Determine the (x, y) coordinate at the center of the cell enclosing the given text.  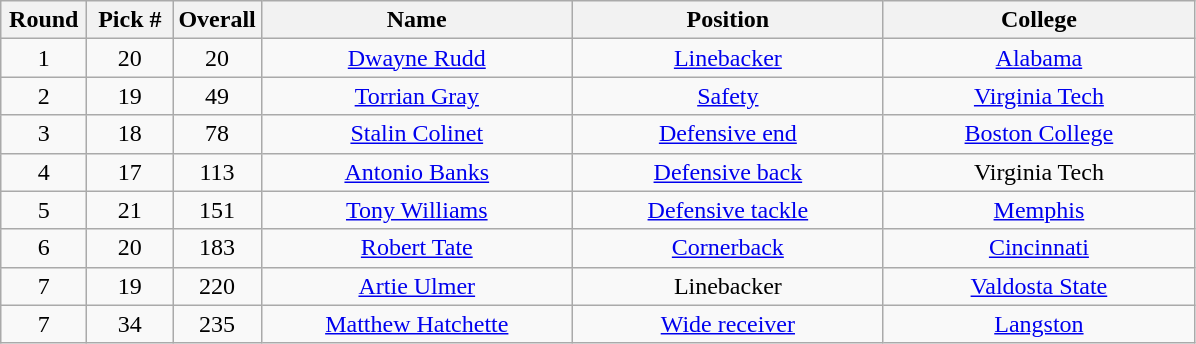
Artie Ulmer (416, 286)
Round (44, 20)
18 (130, 134)
5 (44, 210)
235 (217, 324)
3 (44, 134)
Dwayne Rudd (416, 58)
21 (130, 210)
Cincinnati (1038, 248)
78 (217, 134)
Defensive end (728, 134)
Name (416, 20)
4 (44, 172)
151 (217, 210)
17 (130, 172)
Antonio Banks (416, 172)
Langston (1038, 324)
2 (44, 96)
Alabama (1038, 58)
Safety (728, 96)
Cornerback (728, 248)
Matthew Hatchette (416, 324)
Stalin Colinet (416, 134)
6 (44, 248)
1 (44, 58)
220 (217, 286)
113 (217, 172)
Position (728, 20)
Defensive tackle (728, 210)
Valdosta State (1038, 286)
Overall (217, 20)
Memphis (1038, 210)
49 (217, 96)
Robert Tate (416, 248)
Pick # (130, 20)
Tony Williams (416, 210)
College (1038, 20)
Defensive back (728, 172)
Wide receiver (728, 324)
34 (130, 324)
Torrian Gray (416, 96)
Boston College (1038, 134)
183 (217, 248)
